Determine the [X, Y] coordinate at the center of the cell enclosing the given text.  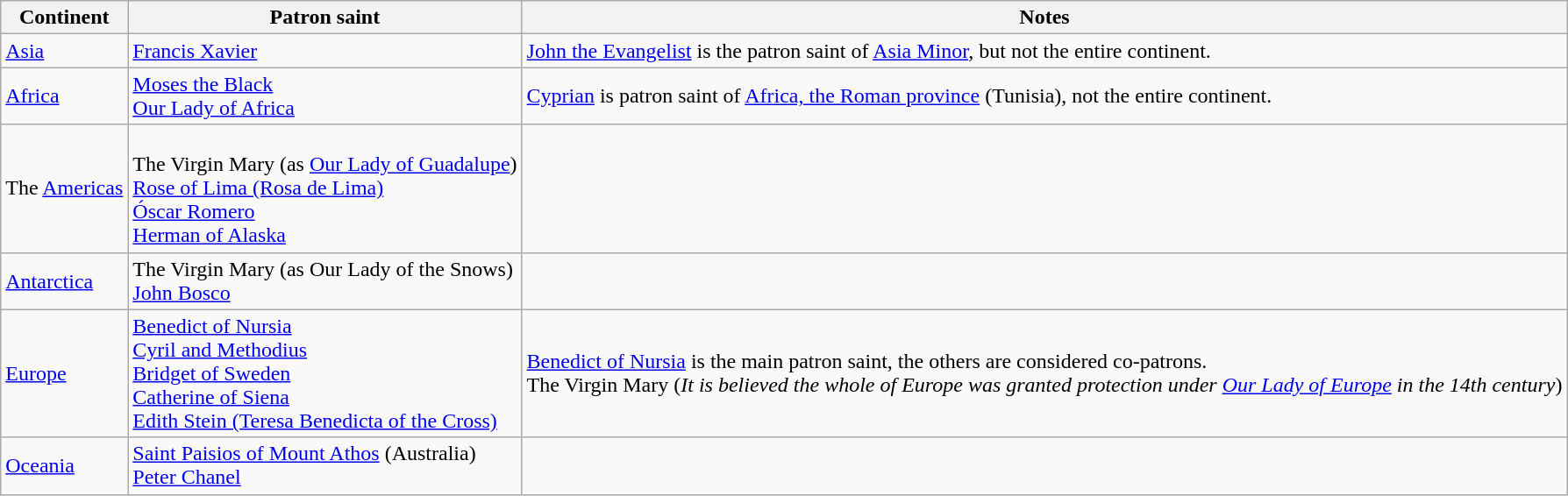
Notes [1044, 18]
Saint Paisios of Mount Athos (Australia)Peter Chanel [324, 466]
Asia [65, 51]
Antarctica [65, 280]
Africa [65, 96]
The Americas [65, 188]
Benedict of NursiaCyril and MethodiusBridget of SwedenCatherine of SienaEdith Stein (Teresa Benedicta of the Cross) [324, 373]
The Virgin Mary (as Our Lady of the Snows)John Bosco [324, 280]
Oceania [65, 466]
Moses the BlackOur Lady of Africa [324, 96]
The Virgin Mary (as Our Lady of Guadalupe) Rose of Lima (Rosa de Lima) Óscar Romero Herman of Alaska [324, 188]
Francis Xavier [324, 51]
Continent [65, 18]
Cyprian is patron saint of Africa, the Roman province (Tunisia), not the entire continent. [1044, 96]
John the Evangelist is the patron saint of Asia Minor, but not the entire continent. [1044, 51]
Europe [65, 373]
Patron saint [324, 18]
